Pinpoint the cell where the given text exists, returning its [X, Y] midpoint coordinate. 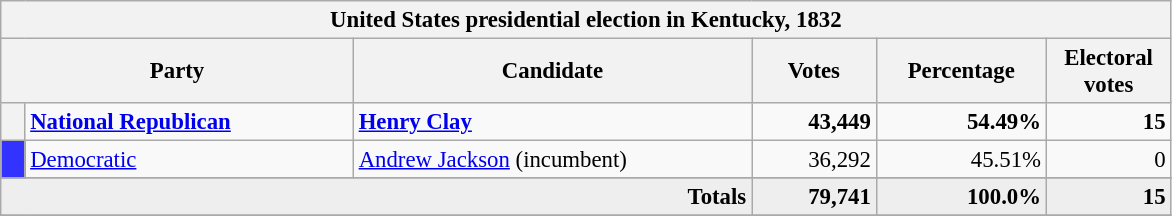
National Republican [189, 122]
United States presidential election in Kentucky, 1832 [586, 20]
45.51% [961, 160]
Party [178, 72]
Percentage [961, 72]
Candidate [552, 72]
79,741 [814, 197]
100.0% [961, 197]
0 [1108, 160]
54.49% [961, 122]
Democratic [189, 160]
Totals [376, 197]
Electoral votes [1108, 72]
Votes [814, 72]
43,449 [814, 122]
Henry Clay [552, 122]
36,292 [814, 160]
Andrew Jackson (incumbent) [552, 160]
